Detect which cell encompasses the target text, then output its [x, y] center coordinate. 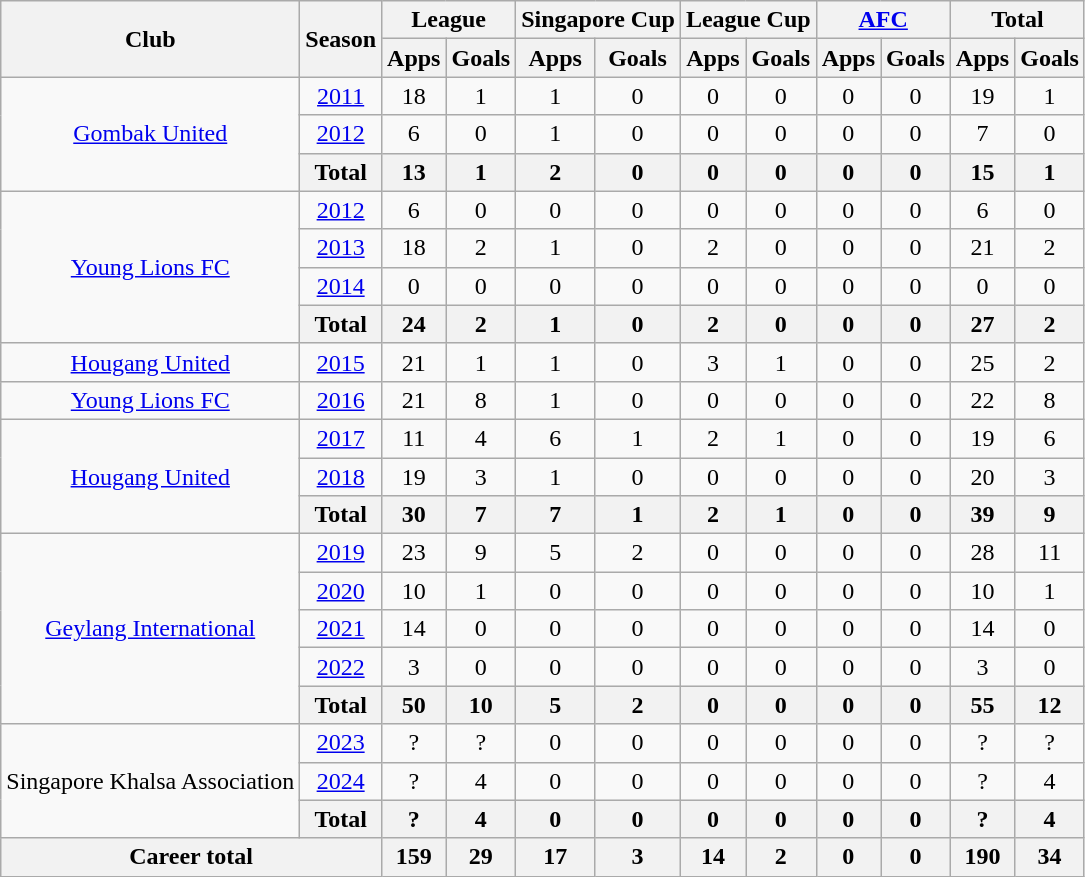
2011 [341, 96]
2023 [341, 743]
Season [341, 39]
25 [982, 362]
190 [982, 857]
23 [414, 553]
2022 [341, 667]
2016 [341, 400]
Club [150, 39]
30 [414, 515]
2021 [341, 629]
29 [481, 857]
27 [982, 324]
2019 [341, 553]
2017 [341, 438]
55 [982, 705]
12 [1050, 705]
15 [982, 172]
AFC [883, 20]
2014 [341, 286]
13 [414, 172]
League Cup [748, 20]
50 [414, 705]
Singapore Cup [598, 20]
28 [982, 553]
24 [414, 324]
2018 [341, 477]
Geylang International [150, 629]
2013 [341, 248]
Career total [192, 857]
2020 [341, 591]
39 [982, 515]
Singapore Khalsa Association [150, 781]
20 [982, 477]
17 [556, 857]
159 [414, 857]
22 [982, 400]
2015 [341, 362]
34 [1050, 857]
League [449, 20]
2024 [341, 781]
Gombak United [150, 134]
